Provide the (X, Y) coordinate of the cell's center where the given text is located.  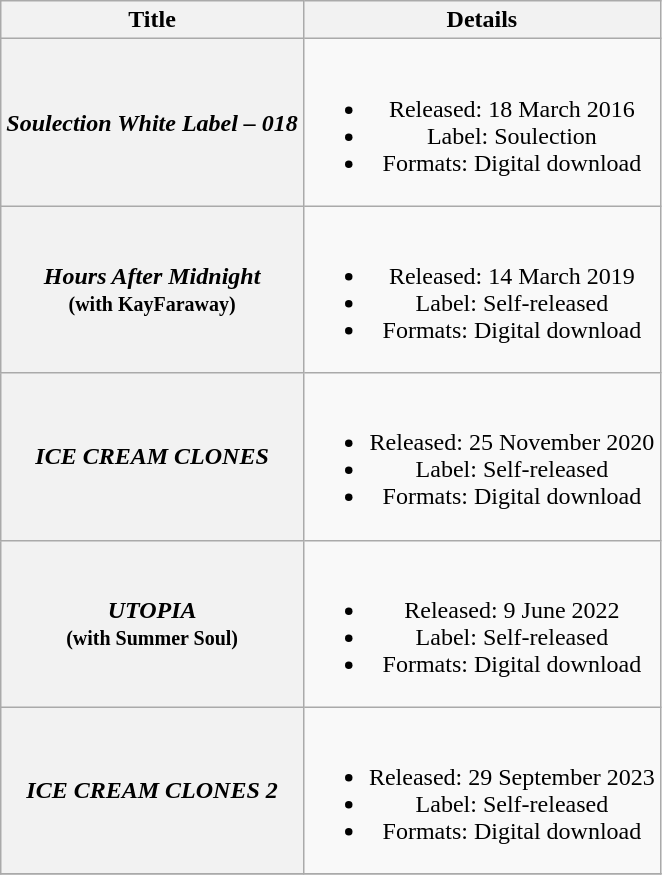
Released: 29 September 2023Label: Self-releasedFormats: Digital download (482, 790)
Released: 9 June 2022Label: Self-releasedFormats: Digital download (482, 624)
ICE CREAM CLONES 2 (152, 790)
Released: 25 November 2020Label: Self-releasedFormats: Digital download (482, 456)
Hours After Midnight(with KayFaraway) (152, 290)
Details (482, 20)
Released: 14 March 2019Label: Self-releasedFormats: Digital download (482, 290)
UTOPIA(with Summer Soul) (152, 624)
Soulection White Label – 018 (152, 122)
Released: 18 March 2016Label: SoulectionFormats: Digital download (482, 122)
Title (152, 20)
ICE CREAM CLONES (152, 456)
